Capture the cell that displays the provided text and extract its [X, Y] central coordinate. 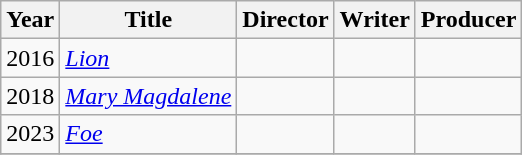
2023 [30, 134]
Mary Magdalene [148, 96]
Lion [148, 58]
2018 [30, 96]
Writer [374, 20]
Director [286, 20]
2016 [30, 58]
Foe [148, 134]
Title [148, 20]
Year [30, 20]
Producer [468, 20]
